Scan for the cell matching the given text and deliver its (X, Y) coordinate at center. 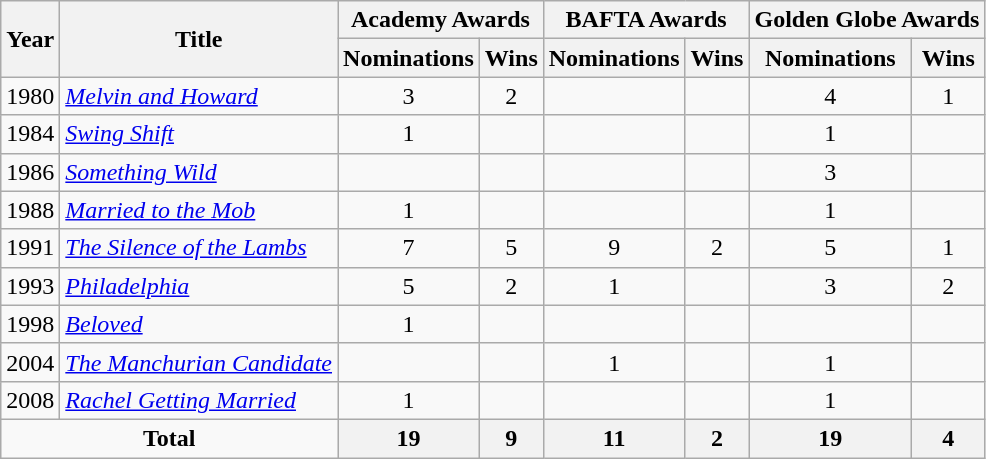
Total (170, 438)
Swing Shift (199, 134)
1998 (30, 324)
2008 (30, 400)
The Manchurian Candidate (199, 362)
Rachel Getting Married (199, 400)
1993 (30, 286)
1988 (30, 210)
Academy Awards (441, 20)
Golden Globe Awards (867, 20)
1984 (30, 134)
Beloved (199, 324)
BAFTA Awards (646, 20)
Melvin and Howard (199, 96)
11 (614, 438)
Philadelphia (199, 286)
1986 (30, 172)
Married to the Mob (199, 210)
Something Wild (199, 172)
The Silence of the Lambs (199, 248)
1991 (30, 248)
7 (409, 248)
2004 (30, 362)
Title (199, 39)
1980 (30, 96)
Year (30, 39)
